Scan for the cell matching the given text and deliver its [x, y] coordinate at center. 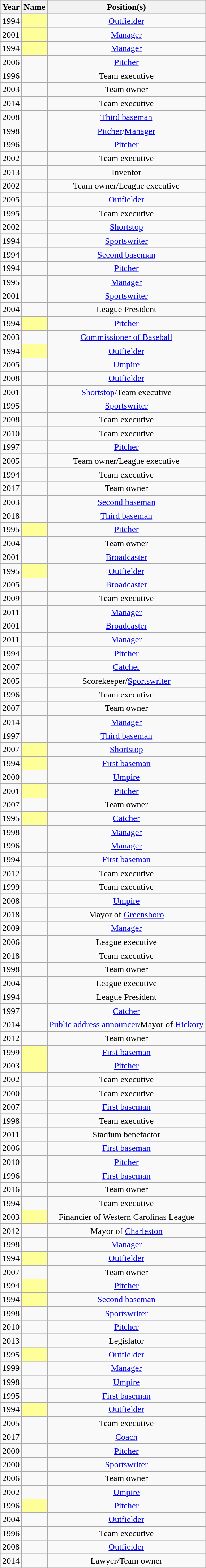
Year [11, 7]
Financier of Western Carolinas League [126, 1217]
Position(s) [126, 7]
2016 [11, 1189]
Scorekeeper/Sportswriter [126, 681]
Pitcher/Manager [126, 131]
Legislator [126, 1341]
Stadium benefactor [126, 1135]
Name [35, 7]
Mayor of Greensboro [126, 915]
Coach [126, 1437]
Inventor [126, 172]
Public address announcer/Mayor of Hickory [126, 1024]
Lawyer/Team owner [126, 1561]
Shortstop/Team executive [126, 392]
Mayor of Charleston [126, 1231]
Commissioner of Baseball [126, 337]
